Scan for the cell matching the given text and deliver its (X, Y) coordinate at center. 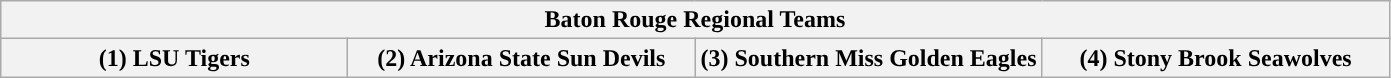
(1) LSU Tigers (174, 58)
(3) Southern Miss Golden Eagles (868, 58)
(2) Arizona State Sun Devils (522, 58)
(4) Stony Brook Seawolves (1216, 58)
Baton Rouge Regional Teams (695, 20)
